From the cell containing the given text, extract its center point as [X, Y] coordinate. 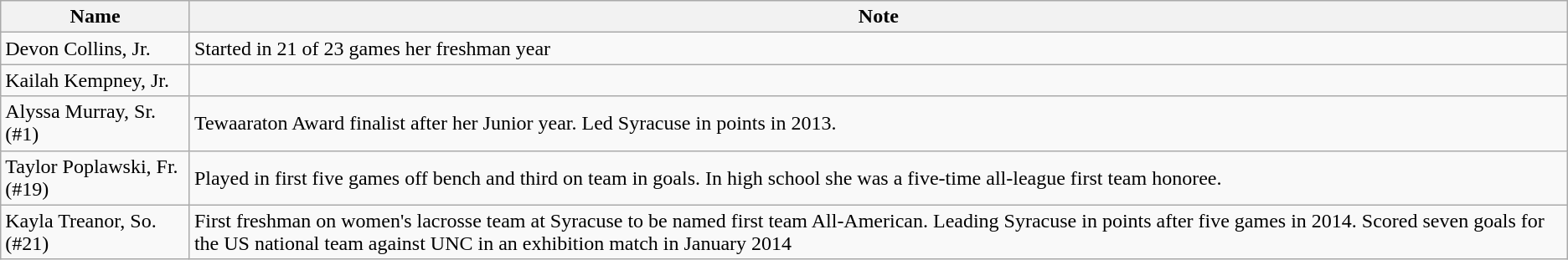
Taylor Poplawski, Fr. (#19) [95, 177]
Played in first five games off bench and third on team in goals. In high school she was a five-time all-league first team honoree. [878, 177]
Kailah Kempney, Jr. [95, 80]
Tewaaraton Award finalist after her Junior year. Led Syracuse in points in 2013. [878, 124]
Devon Collins, Jr. [95, 48]
Alyssa Murray, Sr. (#1) [95, 124]
Kayla Treanor, So. (#21) [95, 232]
Note [878, 17]
Started in 21 of 23 games her freshman year [878, 48]
Name [95, 17]
